Return the [x, y] coordinate for the center point of the cell that contains the specified text.  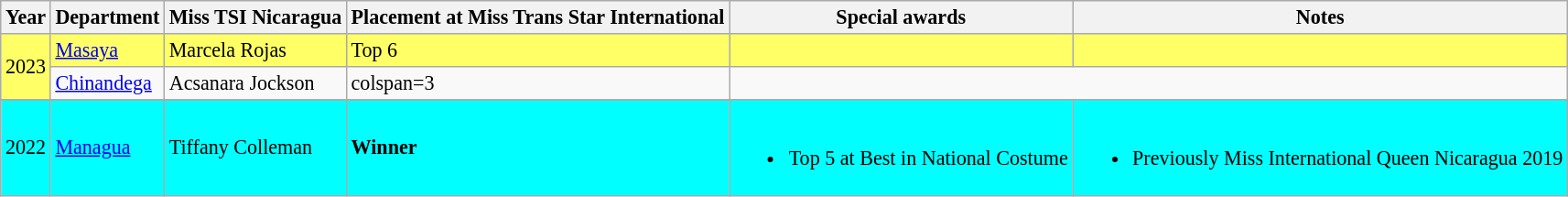
Year [26, 16]
Winner [537, 147]
Managua [107, 147]
Acsanara Jockson [256, 82]
Tiffany Colleman [256, 147]
colspan=3 [537, 82]
Miss TSI Nicaragua [256, 16]
Chinandega [107, 82]
Special awards [901, 16]
Previously Miss International Queen Nicaragua 2019 [1320, 147]
Notes [1320, 16]
Department [107, 16]
Marcela Rojas [256, 49]
2023 [26, 66]
Placement at Miss Trans Star International [537, 16]
Top 5 at Best in National Costume [901, 147]
Top 6 [537, 49]
Masaya [107, 49]
2022 [26, 147]
